Return the [X, Y] coordinate for the center point of the cell that contains the specified text.  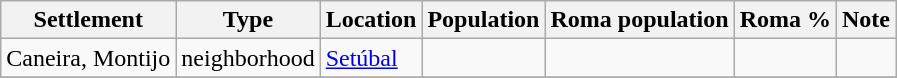
Setúbal [371, 58]
Type [248, 20]
Note [866, 20]
Roma population [640, 20]
Location [371, 20]
Population [484, 20]
neighborhood [248, 58]
Caneira, Montijo [88, 58]
Roma % [785, 20]
Settlement [88, 20]
